For the text-containing cell, return its midpoint in (x, y) coordinate format. 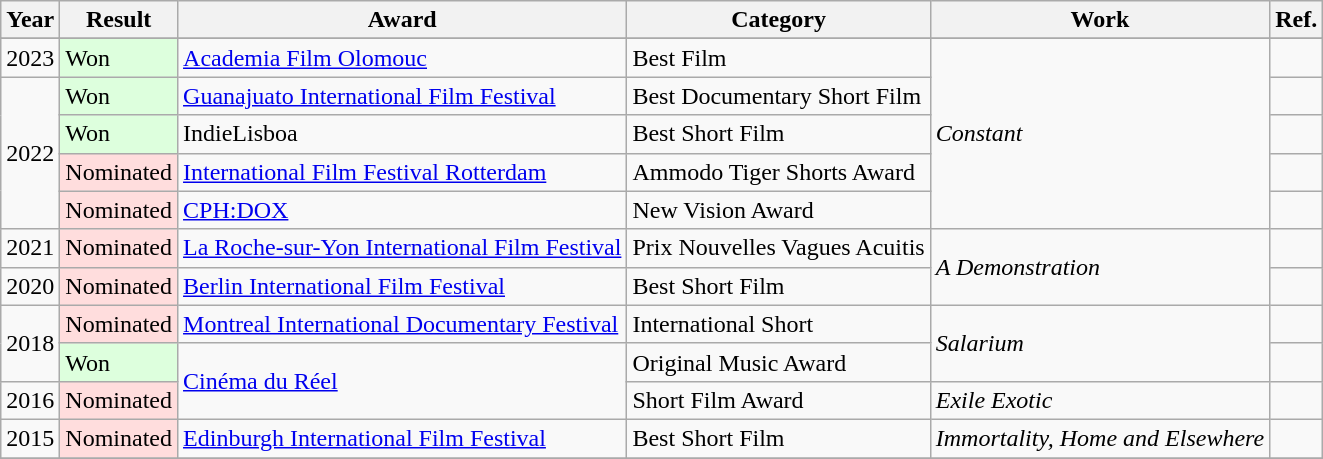
New Vision Award (778, 210)
2016 (30, 400)
La Roche-sur-Yon International Film Festival (402, 248)
Edinburgh International Film Festival (402, 438)
Berlin International Film Festival (402, 286)
Immortality, Home and Elsewhere (1100, 438)
2015 (30, 438)
Montreal International Documentary Festival (402, 324)
2018 (30, 343)
CPH:DOX (402, 210)
2022 (30, 153)
Short Film Award (778, 400)
Best Film (778, 58)
Work (1100, 20)
Original Music Award (778, 362)
Salarium (1100, 343)
Ref. (1296, 20)
Category (778, 20)
Exile Exotic (1100, 400)
Year (30, 20)
2023 (30, 58)
International Film Festival Rotterdam (402, 172)
Cinéma du Réel (402, 381)
Ammodo Tiger Shorts Award (778, 172)
International Short (778, 324)
Award (402, 20)
Guanajuato International Film Festival (402, 96)
Prix Nouvelles Vagues Acuitis (778, 248)
Constant (1100, 134)
Result (119, 20)
Best Documentary Short Film (778, 96)
Academia Film Olomouc (402, 58)
A Demonstration (1100, 267)
2020 (30, 286)
2021 (30, 248)
IndieLisboa (402, 134)
